From the cell containing the given text, extract its center point as [X, Y] coordinate. 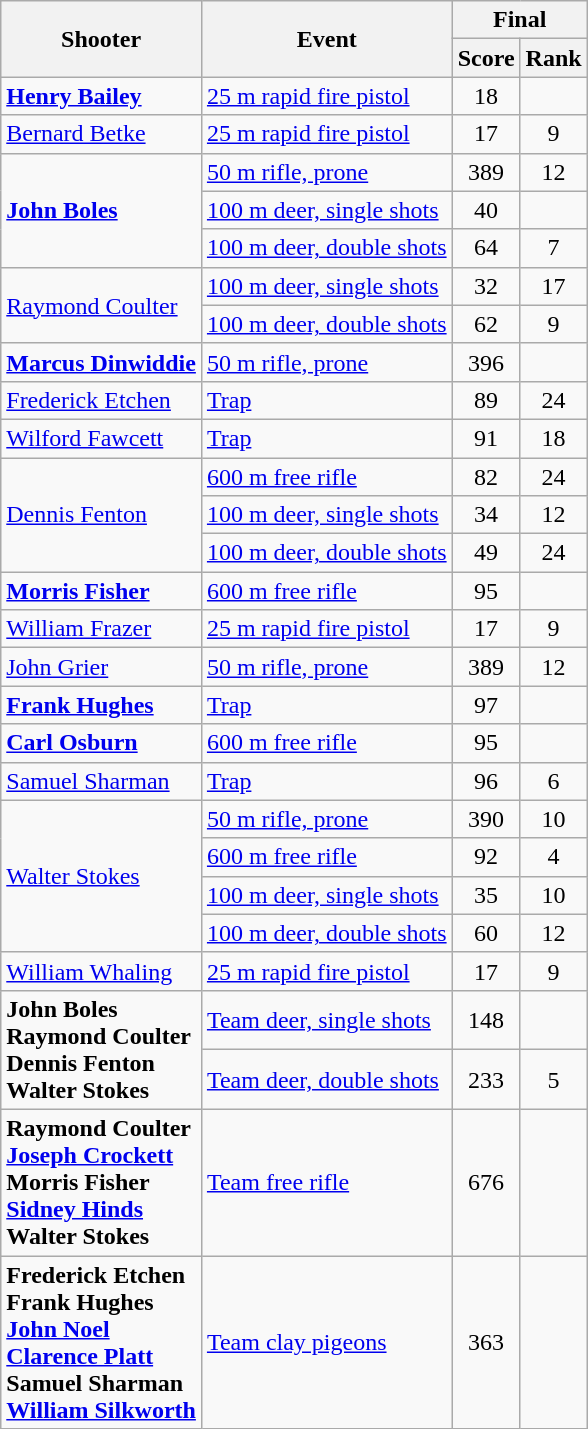
Team deer, single shots [326, 1020]
Shooter [102, 39]
Rank [554, 58]
32 [486, 286]
Frank Hughes [102, 705]
34 [486, 515]
97 [486, 705]
Morris Fisher [102, 591]
82 [486, 477]
91 [486, 438]
Final [520, 20]
Raymond Coulter [102, 305]
Event [326, 39]
92 [486, 857]
William Frazer [102, 629]
390 [486, 819]
7 [554, 248]
Carl Osburn [102, 743]
Raymond Coulter Joseph Crockett Morris Fisher Sidney Hinds Walter Stokes [102, 1182]
Bernard Betke [102, 134]
Team deer, double shots [326, 1080]
Frederick Etchen Frank Hughes John Noel Clarence Platt Samuel Sharman William Silkworth [102, 1342]
40 [486, 210]
49 [486, 553]
233 [486, 1080]
Dennis Fenton [102, 515]
64 [486, 248]
John Grier [102, 667]
Wilford Fawcett [102, 438]
Samuel Sharman [102, 781]
396 [486, 362]
4 [554, 857]
Walter Stokes [102, 876]
Score [486, 58]
35 [486, 895]
Frederick Etchen [102, 400]
60 [486, 933]
148 [486, 1020]
William Whaling [102, 971]
Marcus Dinwiddie [102, 362]
6 [554, 781]
John Boles [102, 210]
5 [554, 1080]
Henry Bailey [102, 96]
676 [486, 1182]
96 [486, 781]
John Boles Raymond Coulter Dennis Fenton Walter Stokes [102, 1050]
Team free rifle [326, 1182]
Team clay pigeons [326, 1342]
62 [486, 324]
89 [486, 400]
363 [486, 1342]
